Find where the given text appears and provide that cell's center as (X, Y) coordinate. 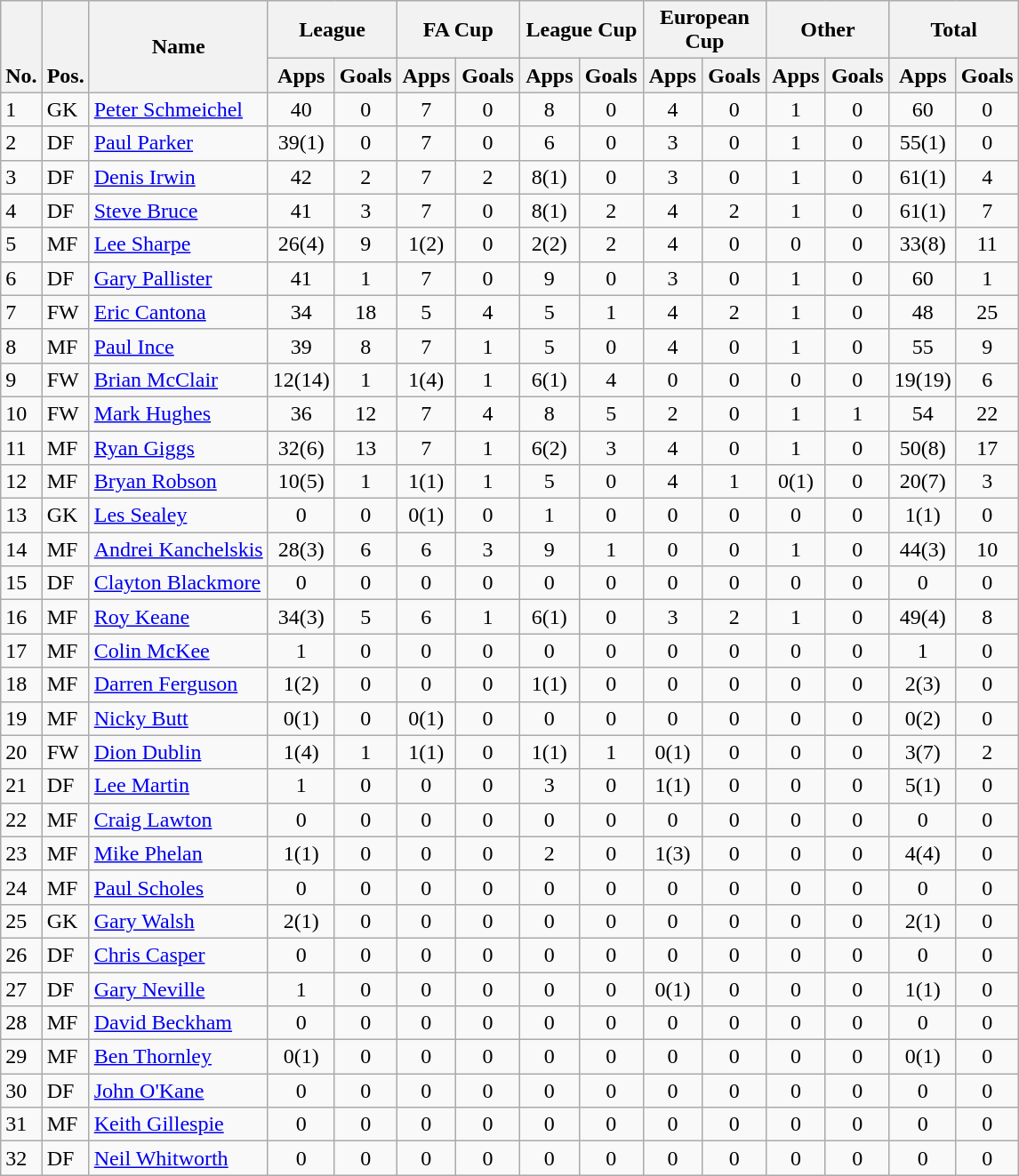
Chris Casper (178, 955)
Paul Ince (178, 346)
33(8) (923, 244)
32 (21, 1158)
10(5) (301, 482)
27 (21, 989)
2(3) (923, 684)
Bryan Robson (178, 482)
44(3) (923, 549)
Andrei Kanchelskis (178, 549)
49(4) (923, 617)
FA Cup (459, 30)
Other (829, 30)
Clayton Blackmore (178, 583)
20(7) (923, 482)
Gary Neville (178, 989)
3(7) (923, 752)
Keith Gillespie (178, 1124)
Total (953, 30)
55(1) (923, 143)
39(1) (301, 143)
2(2) (550, 244)
12(14) (301, 380)
Brian McClair (178, 380)
29 (21, 1057)
Ben Thornley (178, 1057)
Paul Parker (178, 143)
5(1) (923, 786)
30 (21, 1091)
32(6) (301, 447)
14 (21, 549)
Paul Scholes (178, 887)
Neil Whitworth (178, 1158)
39 (301, 346)
Peter Schmeichel (178, 109)
34(3) (301, 617)
24 (21, 887)
Ryan Giggs (178, 447)
Craig Lawton (178, 820)
Pos. (66, 46)
1(3) (672, 853)
36 (301, 413)
Darren Ferguson (178, 684)
31 (21, 1124)
Denis Irwin (178, 177)
20 (21, 752)
6(2) (550, 447)
16 (21, 617)
26 (21, 955)
League Cup (582, 30)
Gary Walsh (178, 921)
28(3) (301, 549)
48 (923, 312)
Dion Dublin (178, 752)
Lee Martin (178, 786)
42 (301, 177)
No. (21, 46)
Gary Pallister (178, 278)
26(4) (301, 244)
50(8) (923, 447)
23 (21, 853)
0(2) (923, 718)
League (333, 30)
European Cup (704, 30)
Eric Cantona (178, 312)
21 (21, 786)
19(19) (923, 380)
Les Sealey (178, 516)
28 (21, 1023)
Nicky Butt (178, 718)
Mark Hughes (178, 413)
Roy Keane (178, 617)
Steve Bruce (178, 211)
4(4) (923, 853)
34 (301, 312)
40 (301, 109)
David Beckham (178, 1023)
Name (178, 46)
19 (21, 718)
54 (923, 413)
Lee Sharpe (178, 244)
John O'Kane (178, 1091)
15 (21, 583)
Colin McKee (178, 651)
55 (923, 346)
Mike Phelan (178, 853)
